Pinpoint the cell where the given text exists, returning its (X, Y) midpoint coordinate. 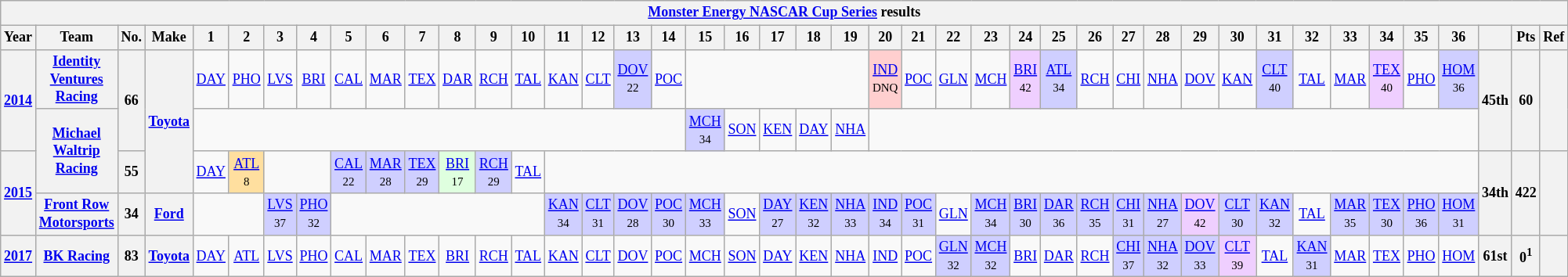
10 (528, 38)
CLT30 (1237, 214)
6 (385, 38)
Identity Ventures Racing (77, 79)
32 (1312, 38)
ATL (246, 256)
NHA27 (1163, 214)
31 (1275, 38)
22 (953, 38)
5 (349, 38)
3 (280, 38)
POC30 (669, 214)
CHI37 (1129, 256)
Year (19, 38)
61st (1496, 256)
HOM31 (1458, 214)
25 (1059, 38)
36 (1458, 38)
33 (1350, 38)
GLN32 (953, 256)
CAL22 (349, 172)
13 (633, 38)
DOV42 (1200, 214)
11 (563, 38)
MCH33 (705, 214)
Michael Waltrip Racing (77, 150)
45th (1496, 100)
CLT39 (1237, 256)
MAR35 (1350, 214)
01 (1526, 256)
29 (1200, 38)
26 (1095, 38)
7 (422, 38)
23 (991, 38)
2014 (19, 100)
DAY27 (778, 214)
422 (1526, 192)
DOV22 (633, 79)
IND34 (885, 214)
KAN32 (1275, 214)
60 (1526, 100)
LVS37 (280, 214)
66 (132, 100)
MCH32 (991, 256)
55 (132, 172)
2015 (19, 192)
20 (885, 38)
RCH35 (1095, 214)
30 (1237, 38)
Ford (169, 214)
HOM36 (1458, 79)
1 (211, 38)
83 (132, 256)
34th (1496, 192)
HOM (1458, 256)
9 (493, 38)
Ref (1554, 38)
TEX40 (1387, 79)
KAN34 (563, 214)
CLT31 (598, 214)
MAR28 (385, 172)
35 (1421, 38)
NHA33 (851, 214)
ATL34 (1059, 79)
24 (1026, 38)
INDDNQ (885, 79)
19 (851, 38)
KEN32 (814, 214)
IND (885, 256)
KAN31 (1312, 256)
TEX30 (1387, 214)
TEX29 (422, 172)
CHI (1129, 79)
BRI42 (1026, 79)
17 (778, 38)
4 (313, 38)
Make (169, 38)
BRI17 (457, 172)
Front Row Motorsports (77, 214)
No. (132, 38)
16 (742, 38)
CHI31 (1129, 214)
DOV33 (1200, 256)
28 (1163, 38)
15 (705, 38)
27 (1129, 38)
PHO36 (1421, 214)
BK Racing (77, 256)
18 (814, 38)
NHA32 (1163, 256)
DAR36 (1059, 214)
BRI30 (1026, 214)
DOV28 (633, 214)
21 (919, 38)
8 (457, 38)
Pts (1526, 38)
Team (77, 38)
2 (246, 38)
POC31 (919, 214)
ATL8 (246, 172)
2017 (19, 256)
PHO32 (313, 214)
Monster Energy NASCAR Cup Series results (785, 13)
RCH29 (493, 172)
14 (669, 38)
12 (598, 38)
CLT40 (1275, 79)
